Capture the cell that displays the provided text and extract its [x, y] central coordinate. 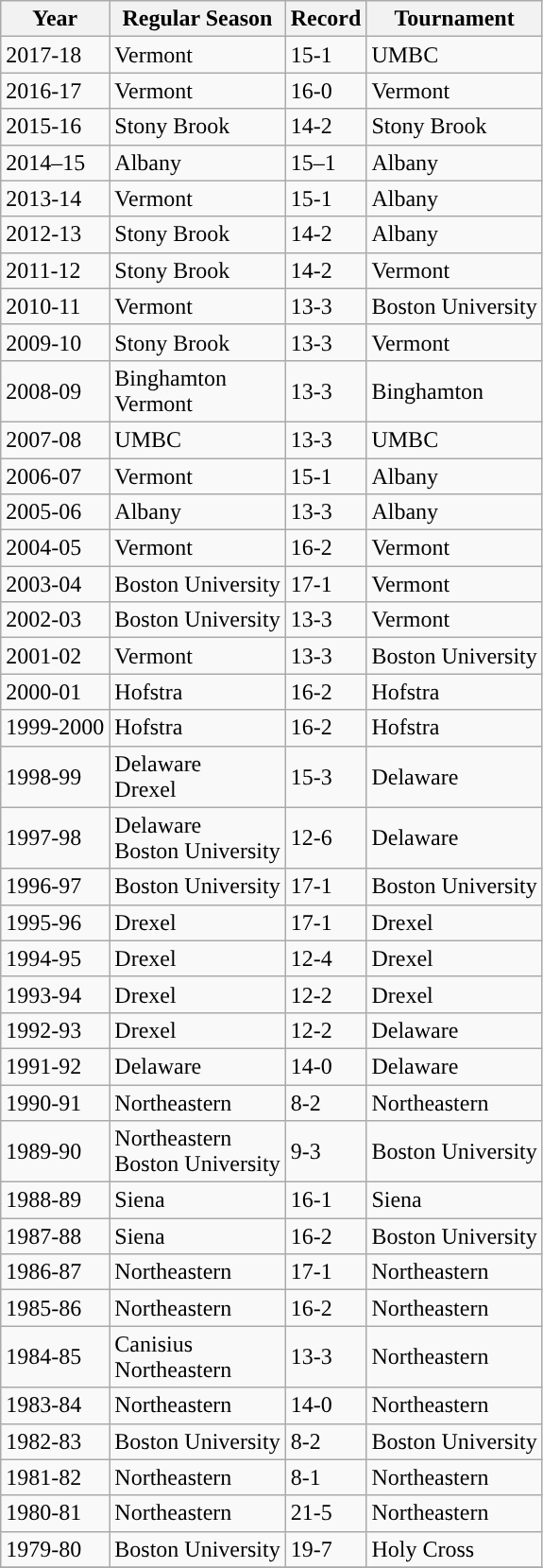
1998-99 [55, 777]
2001-02 [55, 656]
2003-04 [55, 584]
2002-03 [55, 620]
19-7 [326, 1549]
DelawareDrexel [197, 777]
1995-96 [55, 922]
BinghamtonVermont [197, 391]
1989-90 [55, 1151]
1997-98 [55, 837]
Regular Season [197, 19]
1985-86 [55, 1308]
2017-18 [55, 55]
2007-08 [55, 439]
2010-11 [55, 306]
Tournament [454, 19]
CanisiusNortheastern [197, 1357]
1983-84 [55, 1405]
2008-09 [55, 391]
16-1 [326, 1200]
1994-95 [55, 958]
9-3 [326, 1151]
1991-92 [55, 1066]
2013-14 [55, 198]
1999-2000 [55, 728]
21-5 [326, 1513]
2015-16 [55, 127]
2005-06 [55, 512]
16-0 [326, 91]
2012-13 [55, 234]
1988-89 [55, 1200]
1979-80 [55, 1549]
12-6 [326, 837]
Holy Cross [454, 1549]
1996-97 [55, 887]
DelawareBoston University [197, 837]
2011-12 [55, 270]
2014–15 [55, 163]
1981-82 [55, 1477]
1990-91 [55, 1103]
15–1 [326, 163]
Record [326, 19]
NortheasternBoston University [197, 1151]
15-3 [326, 777]
1984-85 [55, 1357]
2009-10 [55, 342]
1987-88 [55, 1236]
1992-93 [55, 1030]
2004-05 [55, 548]
12-4 [326, 958]
8-1 [326, 1477]
2000-01 [55, 692]
1993-94 [55, 994]
2006-07 [55, 475]
Binghamton [454, 391]
2016-17 [55, 91]
Year [55, 19]
1986-87 [55, 1272]
1982-83 [55, 1441]
1980-81 [55, 1513]
